Locate the cell with the specified text and output its (x, y) center coordinate. 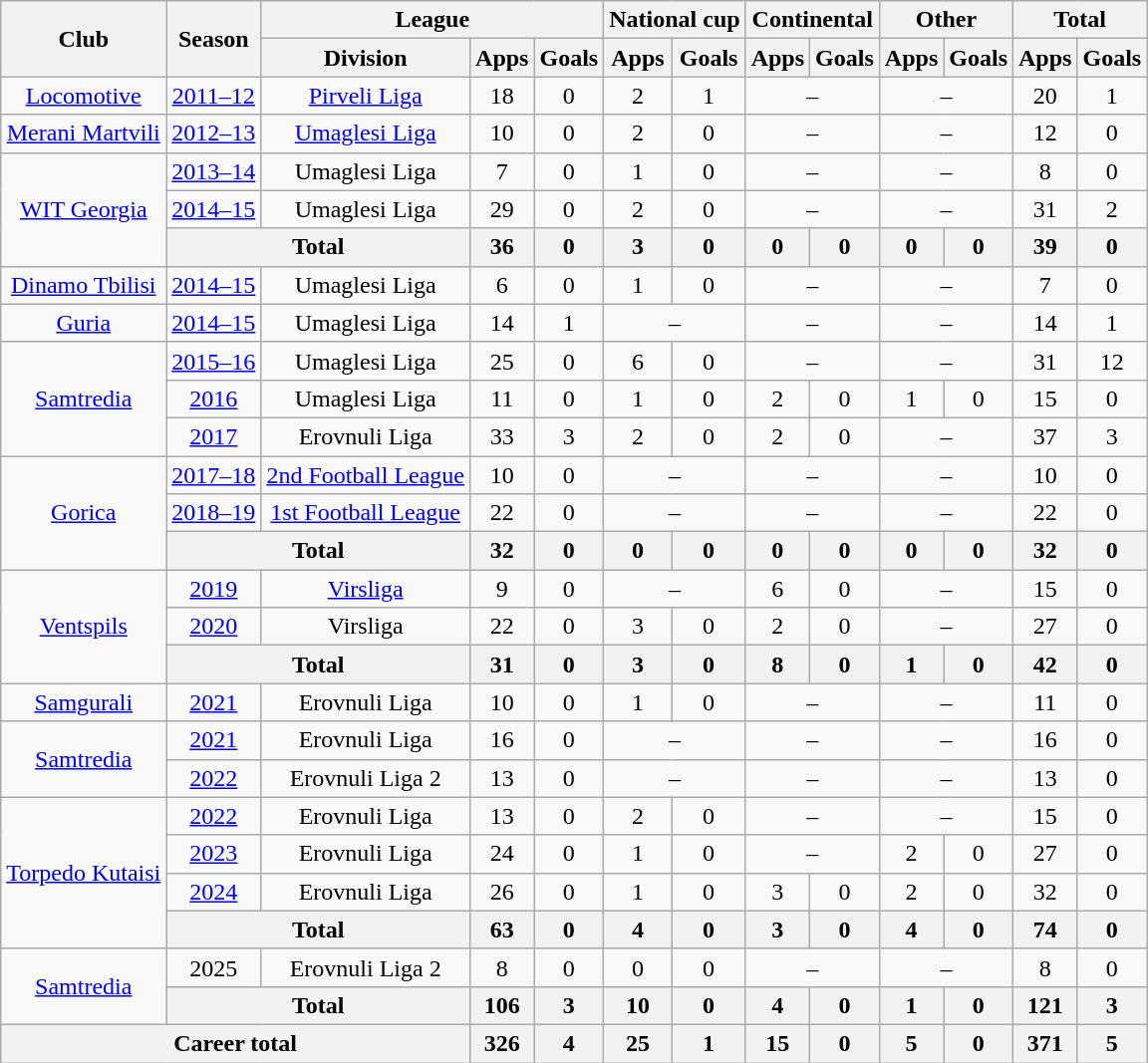
Pirveli Liga (366, 96)
Career total (235, 1043)
2020 (213, 627)
26 (502, 892)
Dinamo Tbilisi (84, 285)
36 (502, 247)
24 (502, 854)
League (432, 20)
2023 (213, 854)
Ventspils (84, 627)
20 (1045, 96)
Season (213, 39)
121 (1045, 1005)
Other (946, 20)
33 (502, 436)
29 (502, 209)
371 (1045, 1043)
326 (502, 1043)
39 (1045, 247)
106 (502, 1005)
2017 (213, 436)
National cup (675, 20)
Club (84, 39)
18 (502, 96)
Gorica (84, 513)
42 (1045, 664)
2025 (213, 967)
Torpedo Kutaisi (84, 873)
Continental (812, 20)
Samgurali (84, 702)
2011–12 (213, 96)
Locomotive (84, 96)
2015–16 (213, 361)
2013–14 (213, 171)
37 (1045, 436)
2019 (213, 589)
2017–18 (213, 475)
74 (1045, 930)
Guria (84, 323)
9 (502, 589)
Division (366, 58)
1st Football League (366, 513)
2016 (213, 399)
2024 (213, 892)
WIT Georgia (84, 209)
2018–19 (213, 513)
2012–13 (213, 133)
2nd Football League (366, 475)
63 (502, 930)
Merani Martvili (84, 133)
